Search for the cell housing the specified text and yield its (X, Y) center coordinate. 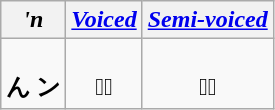
Semi-voiced (208, 20)
ん ン (34, 74)
◌゚ (208, 74)
Voiced (104, 20)
'n (34, 20)
◌゙ (104, 74)
